Return [X, Y] of the center of cell containing provided text 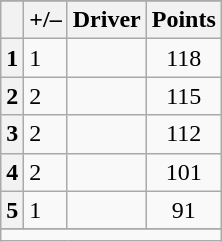
91 [184, 210]
3 [12, 134]
118 [184, 58]
112 [184, 134]
+/– [46, 20]
115 [184, 96]
Driver [106, 20]
5 [12, 210]
101 [184, 172]
Points [184, 20]
4 [12, 172]
